Pinpoint the cell where the given text exists, returning its [X, Y] midpoint coordinate. 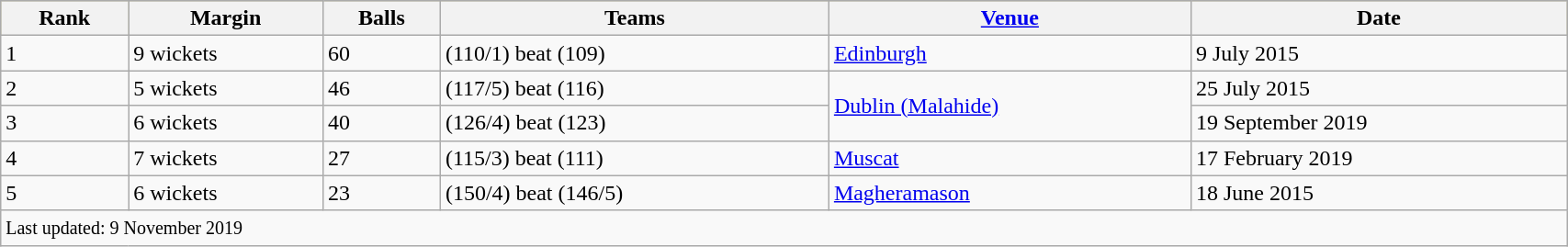
17 February 2019 [1378, 158]
Last updated: 9 November 2019 [784, 228]
7 wickets [226, 158]
(117/5) beat (116) [634, 88]
Margin [226, 18]
40 [382, 123]
Edinburgh [1010, 53]
(115/3) beat (111) [634, 158]
4 [64, 158]
Date [1378, 18]
19 September 2019 [1378, 123]
Muscat [1010, 158]
5 [64, 193]
Balls [382, 18]
25 July 2015 [1378, 88]
18 June 2015 [1378, 193]
9 wickets [226, 53]
5 wickets [226, 88]
23 [382, 193]
(150/4) beat (146/5) [634, 193]
(110/1) beat (109) [634, 53]
Venue [1010, 18]
1 [64, 53]
2 [64, 88]
3 [64, 123]
60 [382, 53]
Magheramason [1010, 193]
27 [382, 158]
(126/4) beat (123) [634, 123]
Rank [64, 18]
Teams [634, 18]
46 [382, 88]
9 July 2015 [1378, 53]
Dublin (Malahide) [1010, 106]
